Determine the (x, y) coordinate at the center of the cell enclosing the given text.  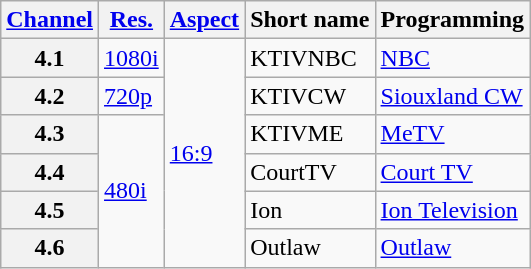
KTIVCW (310, 96)
NBC (452, 58)
480i (132, 191)
Channel (50, 20)
4.4 (50, 172)
Programming (452, 20)
MeTV (452, 134)
4.5 (50, 210)
Ion Television (452, 210)
Siouxland CW (452, 96)
16:9 (204, 153)
Ion (310, 210)
Short name (310, 20)
4.3 (50, 134)
CourtTV (310, 172)
Court TV (452, 172)
KTIVME (310, 134)
KTIVNBC (310, 58)
1080i (132, 58)
Aspect (204, 20)
4.2 (50, 96)
Res. (132, 20)
720p (132, 96)
4.6 (50, 248)
4.1 (50, 58)
